Output the (x, y) coordinate of the center of the cell containing the given text.  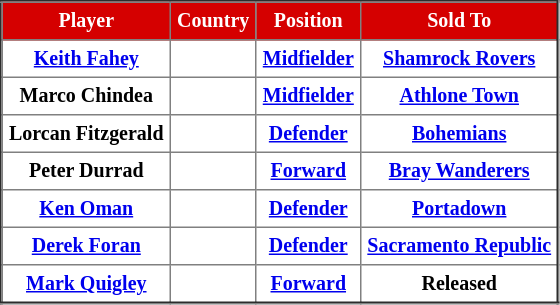
Bray Wanderers (460, 171)
Keith Fahey (86, 59)
Player (86, 21)
Portadown (460, 209)
Lorcan Fitzgerald (86, 134)
Sacramento Republic (460, 246)
Marco Chindea (86, 96)
Sold To (460, 21)
Shamrock Rovers (460, 59)
Peter Durrad (86, 171)
Derek Foran (86, 246)
Country (213, 21)
Released (460, 284)
Athlone Town (460, 96)
Bohemians (460, 134)
Mark Quigley (86, 284)
Position (308, 21)
Ken Oman (86, 209)
